From the cell containing the given text, extract its center point as (x, y) coordinate. 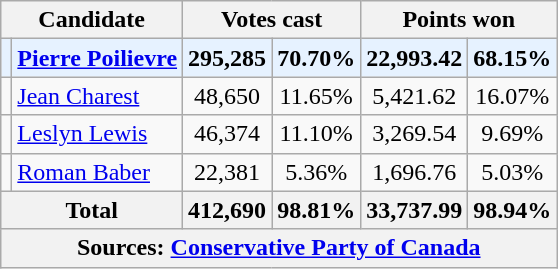
1,696.76 (414, 172)
Votes cast (272, 20)
11.65% (316, 96)
Leslyn Lewis (98, 134)
33,737.99 (414, 210)
5,421.62 (414, 96)
68.15% (512, 58)
Total (92, 210)
Pierre Poilievre (98, 58)
70.70% (316, 58)
412,690 (228, 210)
48,650 (228, 96)
98.94% (512, 210)
9.69% (512, 134)
Sources: Conservative Party of Canada (279, 248)
Points won (459, 20)
46,374 (228, 134)
22,381 (228, 172)
98.81% (316, 210)
22,993.42 (414, 58)
11.10% (316, 134)
3,269.54 (414, 134)
5.36% (316, 172)
Roman Baber (98, 172)
Jean Charest (98, 96)
5.03% (512, 172)
Candidate (92, 20)
295,285 (228, 58)
16.07% (512, 96)
